Scan for the cell matching the given text and deliver its [X, Y] coordinate at center. 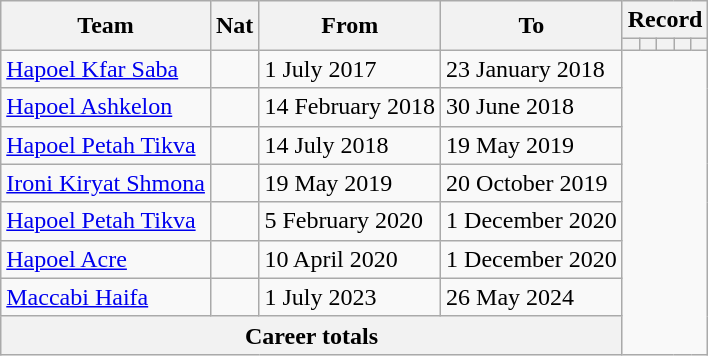
Maccabi Haifa [106, 297]
14 July 2018 [350, 145]
Ironi Kiryat Shmona [106, 183]
From [350, 26]
23 January 2018 [532, 69]
Hapoel Acre [106, 259]
To [532, 26]
26 May 2024 [532, 297]
1 July 2023 [350, 297]
20 October 2019 [532, 183]
Record [665, 20]
Career totals [312, 335]
14 February 2018 [350, 107]
Hapoel Ashkelon [106, 107]
30 June 2018 [532, 107]
Team [106, 26]
Hapoel Kfar Saba [106, 69]
1 July 2017 [350, 69]
5 February 2020 [350, 221]
10 April 2020 [350, 259]
Nat [234, 26]
